Detect which cell encompasses the target text, then output its (x, y) center coordinate. 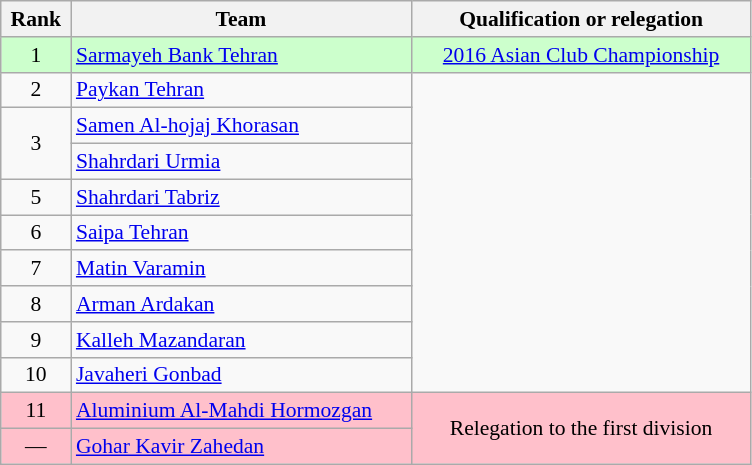
6 (36, 233)
3 (36, 144)
5 (36, 197)
10 (36, 375)
Gohar Kavir Zahedan (241, 447)
Team (241, 19)
1 (36, 55)
11 (36, 411)
2 (36, 90)
Javaheri Gonbad (241, 375)
Relegation to the first division (581, 428)
Arman Ardakan (241, 304)
Qualification or relegation (581, 19)
9 (36, 340)
Shahrdari Tabriz (241, 197)
Saipa Tehran (241, 233)
— (36, 447)
Aluminium Al-Mahdi Hormozgan (241, 411)
Kalleh Mazandaran (241, 340)
7 (36, 269)
Sarmayeh Bank Tehran (241, 55)
Samen Al-hojaj Khorasan (241, 126)
Matin Varamin (241, 269)
Rank (36, 19)
Paykan Tehran (241, 90)
8 (36, 304)
Shahrdari Urmia (241, 162)
2016 Asian Club Championship (581, 55)
